Pinpoint the cell where the given text exists, returning its (x, y) midpoint coordinate. 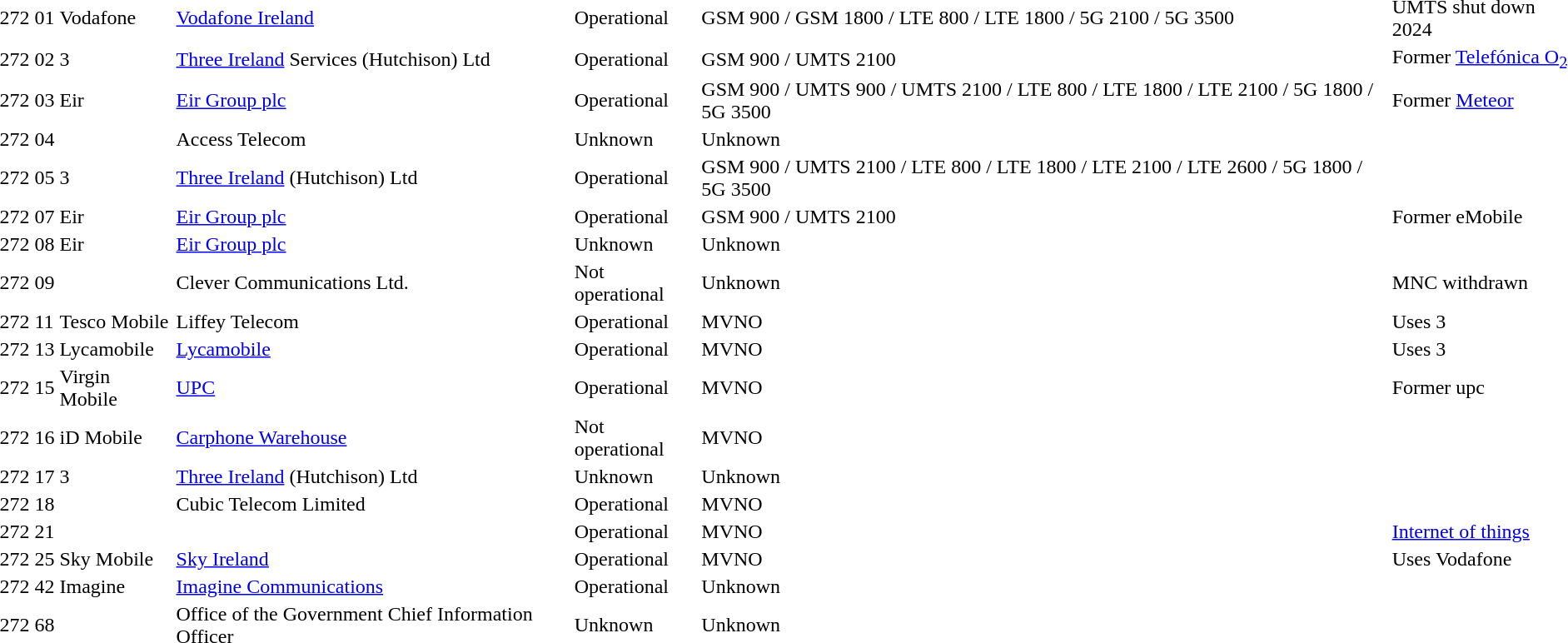
02 (45, 59)
GSM 900 / UMTS 900 / UMTS 2100 / LTE 800 / LTE 1800 / LTE 2100 / 5G 1800 / 5G 3500 (1044, 100)
07 (45, 217)
04 (45, 139)
GSM 900 / UMTS 2100 / LTE 800 / LTE 1800 / LTE 2100 / LTE 2600 / 5G 1800 / 5G 3500 (1044, 178)
UPC (373, 388)
17 (45, 476)
Clever Communications Ltd. (373, 283)
16 (45, 438)
Imagine (115, 586)
Imagine Communications (373, 586)
08 (45, 244)
Liffey Telecom (373, 321)
42 (45, 586)
iD Mobile (115, 438)
Cubic Telecom Limited (373, 504)
Virgin Mobile (115, 388)
Three Ireland Services (Hutchison) Ltd (373, 59)
Carphone Warehouse (373, 438)
21 (45, 531)
13 (45, 349)
Access Telecom (373, 139)
Tesco Mobile (115, 321)
25 (45, 559)
09 (45, 283)
Sky Ireland (373, 559)
03 (45, 100)
11 (45, 321)
15 (45, 388)
Sky Mobile (115, 559)
18 (45, 504)
05 (45, 178)
